Determine the (X, Y) coordinate at the center of the cell enclosing the given text.  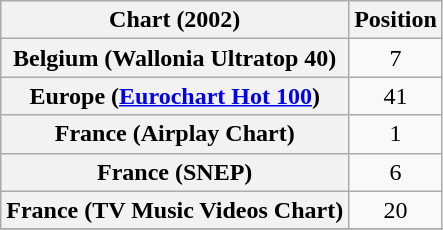
Europe (Eurochart Hot 100) (175, 96)
Chart (2002) (175, 20)
France (Airplay Chart) (175, 134)
Position (396, 20)
1 (396, 134)
7 (396, 58)
6 (396, 172)
41 (396, 96)
France (SNEP) (175, 172)
France (TV Music Videos Chart) (175, 210)
20 (396, 210)
Belgium (Wallonia Ultratop 40) (175, 58)
